Identify which cell holds the provided text, then report its (x, y) central coordinate. 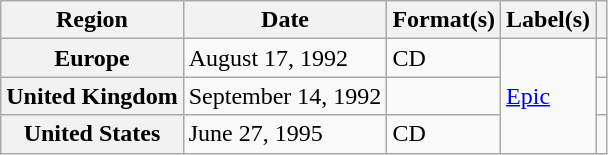
United States (92, 134)
August 17, 1992 (285, 58)
Format(s) (444, 20)
June 27, 1995 (285, 134)
Region (92, 20)
Europe (92, 58)
Label(s) (548, 20)
United Kingdom (92, 96)
Date (285, 20)
September 14, 1992 (285, 96)
Epic (548, 96)
